Determine the [X, Y] coordinate at the center of the cell enclosing the given text.  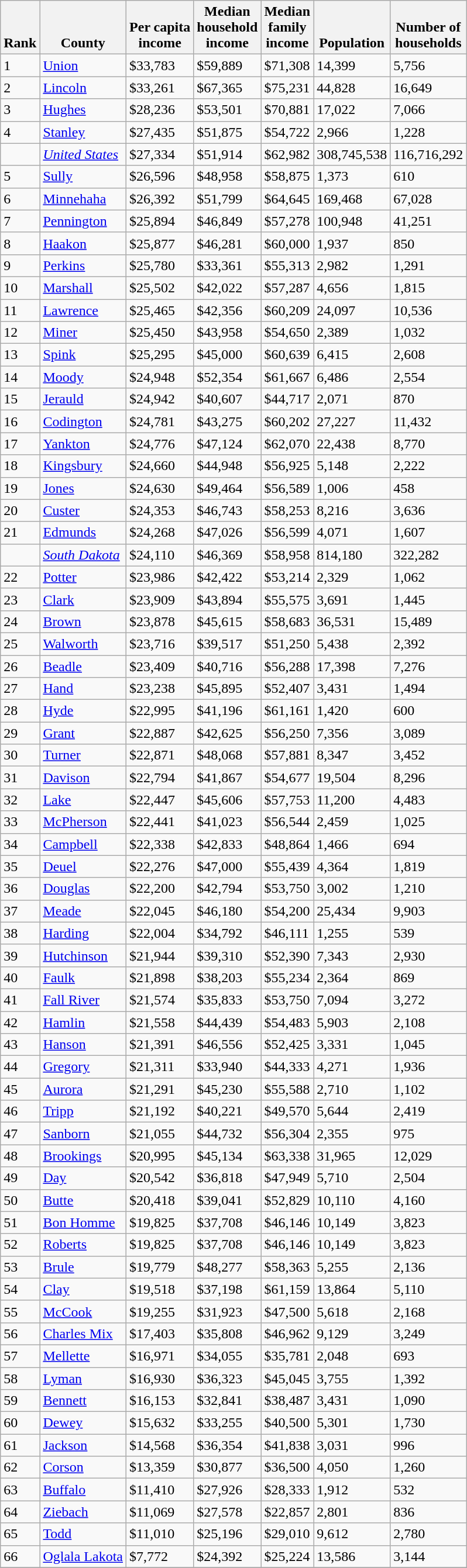
Ziebach [83, 1512]
$70,881 [287, 110]
7,066 [428, 110]
$64,645 [287, 199]
11 [20, 310]
Campbell [83, 844]
2,222 [428, 466]
$22,338 [160, 844]
$33,783 [160, 65]
$45,606 [227, 800]
60 [20, 1423]
62 [20, 1467]
56 [20, 1334]
3,272 [428, 1000]
15,489 [428, 621]
4,656 [352, 288]
9,129 [352, 1334]
Hanson [83, 1045]
$25,780 [160, 265]
Todd [83, 1534]
1,062 [428, 577]
$17,403 [160, 1334]
Hutchinson [83, 955]
458 [428, 488]
1,815 [428, 288]
$21,391 [160, 1045]
4,071 [352, 533]
$25,450 [160, 333]
$56,925 [287, 466]
2,389 [352, 333]
1,607 [428, 533]
$33,361 [227, 265]
610 [428, 177]
1,045 [428, 1045]
$13,359 [160, 1467]
54 [20, 1289]
57 [20, 1356]
Davison [83, 778]
Butte [83, 1200]
1,025 [428, 822]
4,483 [428, 800]
600 [428, 711]
Roberts [83, 1245]
Brown [83, 621]
48 [20, 1156]
$43,894 [227, 599]
$60,209 [287, 310]
Marshall [83, 288]
$45,045 [287, 1378]
4,160 [428, 1200]
Meade [83, 911]
$14,568 [160, 1445]
$44,732 [227, 1134]
24 [20, 621]
$22,276 [160, 866]
$24,660 [160, 466]
1,255 [352, 933]
1,373 [352, 177]
Minnehaha [83, 199]
5,110 [428, 1289]
322,282 [428, 555]
2,355 [352, 1134]
$35,781 [287, 1356]
10 [20, 288]
$27,578 [227, 1512]
$56,544 [287, 822]
2,710 [352, 1089]
100,948 [352, 221]
1 [20, 65]
$22,200 [160, 889]
$36,323 [227, 1378]
$46,849 [227, 221]
14 [20, 377]
$46,962 [287, 1334]
2,329 [352, 577]
$16,971 [160, 1356]
5,438 [352, 644]
5,618 [352, 1311]
1,210 [428, 889]
Day [83, 1178]
3,331 [352, 1045]
$24,942 [160, 399]
$22,045 [160, 911]
2,364 [352, 978]
$42,356 [227, 310]
66 [20, 1556]
$57,881 [287, 755]
$63,338 [287, 1156]
Buffalo [83, 1490]
$21,898 [160, 978]
$22,887 [160, 733]
$58,253 [287, 510]
$54,650 [287, 333]
Beadle [83, 666]
7,343 [352, 955]
Codington [83, 422]
1,228 [428, 132]
$52,407 [287, 689]
2,554 [428, 377]
$20,542 [160, 1178]
$38,203 [227, 978]
$57,287 [287, 288]
$56,304 [287, 1134]
30 [20, 755]
41,251 [428, 221]
Medianfamilyincome [287, 27]
$48,277 [227, 1267]
34 [20, 844]
2,168 [428, 1311]
$11,069 [160, 1512]
$44,717 [287, 399]
Walworth [83, 644]
64 [20, 1512]
$52,390 [287, 955]
$36,354 [227, 1445]
539 [428, 933]
24,097 [352, 310]
1,260 [428, 1467]
13,586 [352, 1556]
2,136 [428, 1267]
28 [20, 711]
7,094 [352, 1000]
$54,677 [287, 778]
23 [20, 599]
$23,878 [160, 621]
County [83, 27]
9 [20, 265]
2,071 [352, 399]
40 [20, 978]
$35,808 [227, 1334]
47 [20, 1134]
8,216 [352, 510]
$34,792 [227, 933]
$54,200 [287, 911]
$39,517 [227, 644]
Turner [83, 755]
Edmunds [83, 533]
116,716,292 [428, 154]
Aurora [83, 1089]
$24,630 [160, 488]
44,828 [352, 88]
$32,841 [227, 1401]
31,965 [352, 1156]
Stanley [83, 132]
$55,439 [287, 866]
59 [20, 1401]
Population [352, 27]
$23,986 [160, 577]
$41,838 [287, 1445]
$56,288 [287, 666]
$58,875 [287, 177]
Moody [83, 377]
$23,238 [160, 689]
5,756 [428, 65]
Charles Mix [83, 1334]
Custer [83, 510]
14,399 [352, 65]
$47,026 [227, 533]
$22,794 [160, 778]
$62,982 [287, 154]
$42,422 [227, 577]
1,392 [428, 1378]
$62,070 [287, 444]
$57,278 [287, 221]
55 [20, 1311]
850 [428, 243]
39 [20, 955]
Medianhouseholdincome [227, 27]
Union [83, 65]
$46,743 [227, 510]
$56,599 [287, 533]
$60,202 [287, 422]
3,452 [428, 755]
16 [20, 422]
$57,753 [287, 800]
Pennington [83, 221]
$56,589 [287, 488]
2,048 [352, 1356]
$45,000 [227, 355]
29 [20, 733]
3,691 [352, 599]
Per capitaincome [160, 27]
$51,250 [287, 644]
$40,716 [227, 666]
Lincoln [83, 88]
5,148 [352, 466]
$43,275 [227, 422]
308,745,538 [352, 154]
$22,447 [160, 800]
Haakon [83, 243]
5,301 [352, 1423]
3,002 [352, 889]
1,090 [428, 1401]
35 [20, 866]
65 [20, 1534]
2 [20, 88]
1,445 [428, 599]
49 [20, 1178]
58 [20, 1378]
Hughes [83, 110]
$29,010 [287, 1534]
$55,575 [287, 599]
Gregory [83, 1067]
9,903 [428, 911]
Faulk [83, 978]
$51,914 [227, 154]
26 [20, 666]
$35,833 [227, 1000]
3,144 [428, 1556]
$22,871 [160, 755]
Corson [83, 1467]
$26,392 [160, 199]
18 [20, 466]
$47,500 [287, 1311]
13,864 [352, 1289]
$54,483 [287, 1023]
1,032 [428, 333]
12 [20, 333]
$39,041 [227, 1200]
$22,995 [160, 711]
43 [20, 1045]
$45,230 [227, 1089]
$71,308 [287, 65]
$27,435 [160, 132]
1,937 [352, 243]
$19,255 [160, 1311]
27 [20, 689]
$15,632 [160, 1423]
$27,334 [160, 154]
36 [20, 889]
Spink [83, 355]
3,249 [428, 1334]
$25,196 [227, 1534]
22,438 [352, 444]
Dewey [83, 1423]
Miner [83, 333]
1,730 [428, 1423]
975 [428, 1134]
52 [20, 1245]
$25,295 [160, 355]
$23,716 [160, 644]
$33,940 [227, 1067]
$24,948 [160, 377]
3,089 [428, 733]
Number ofhouseholds [428, 27]
$42,833 [227, 844]
694 [428, 844]
2,504 [428, 1178]
Brookings [83, 1156]
$52,425 [287, 1045]
$40,607 [227, 399]
25,434 [352, 911]
51 [20, 1222]
Clark [83, 599]
46 [20, 1111]
Rank [20, 27]
5,710 [352, 1178]
$25,894 [160, 221]
3,636 [428, 510]
$67,365 [227, 88]
$54,722 [287, 132]
Yankton [83, 444]
$36,818 [227, 1178]
$55,234 [287, 978]
1,494 [428, 689]
$24,776 [160, 444]
6,415 [352, 355]
53 [20, 1267]
$24,781 [160, 422]
836 [428, 1512]
$33,261 [160, 88]
$24,268 [160, 533]
Hand [83, 689]
$22,857 [287, 1512]
1,912 [352, 1490]
61 [20, 1445]
Tripp [83, 1111]
37 [20, 911]
$49,570 [287, 1111]
Oglala Lakota [83, 1556]
$47,000 [227, 866]
$11,010 [160, 1534]
3 [20, 110]
41 [20, 1000]
$21,192 [160, 1111]
McPherson [83, 822]
8,296 [428, 778]
1,819 [428, 866]
$46,111 [287, 933]
$36,500 [287, 1467]
4,271 [352, 1067]
2,419 [428, 1111]
38 [20, 933]
Jerauld [83, 399]
$39,310 [227, 955]
169,468 [352, 199]
$44,439 [227, 1023]
$55,588 [287, 1089]
Sanborn [83, 1134]
20 [20, 510]
2,108 [428, 1023]
8,347 [352, 755]
$28,333 [287, 1490]
$58,683 [287, 621]
$25,502 [160, 288]
693 [428, 1356]
22 [20, 577]
2,780 [428, 1534]
33 [20, 822]
South Dakota [83, 555]
6,486 [352, 377]
$21,574 [160, 1000]
45 [20, 1089]
7,356 [352, 733]
$40,221 [227, 1111]
2,392 [428, 644]
3,755 [352, 1378]
$19,518 [160, 1289]
50 [20, 1200]
16,649 [428, 88]
Perkins [83, 265]
Hyde [83, 711]
Fall River [83, 1000]
15 [20, 399]
1,006 [352, 488]
$28,236 [160, 110]
44 [20, 1067]
$75,231 [287, 88]
McCook [83, 1311]
$24,392 [227, 1556]
4,364 [352, 866]
Sully [83, 177]
Lyman [83, 1378]
2,459 [352, 822]
$52,354 [227, 377]
3,031 [352, 1445]
63 [20, 1490]
Potter [83, 577]
Brule [83, 1267]
$20,995 [160, 1156]
$11,410 [160, 1490]
$47,949 [287, 1178]
$45,615 [227, 621]
$44,333 [287, 1067]
$47,124 [227, 444]
7,276 [428, 666]
$25,465 [160, 310]
Harding [83, 933]
$43,958 [227, 333]
2,801 [352, 1512]
Hamlin [83, 1023]
11,200 [352, 800]
4 [20, 132]
Jones [83, 488]
$21,291 [160, 1089]
9,612 [352, 1534]
$51,875 [227, 132]
$21,558 [160, 1023]
Bennett [83, 1401]
7 [20, 221]
Kingsbury [83, 466]
17,398 [352, 666]
Deuel [83, 866]
36,531 [352, 621]
$27,926 [227, 1490]
$20,418 [160, 1200]
$59,889 [227, 65]
$44,948 [227, 466]
$42,625 [227, 733]
$61,667 [287, 377]
869 [428, 978]
$21,311 [160, 1067]
Lake [83, 800]
$46,281 [227, 243]
$58,363 [287, 1267]
$53,501 [227, 110]
870 [428, 399]
21 [20, 533]
Jackson [83, 1445]
$61,161 [287, 711]
$48,958 [227, 177]
17,022 [352, 110]
8 [20, 243]
10,110 [352, 1200]
$16,153 [160, 1401]
$51,799 [227, 199]
2,982 [352, 265]
1,420 [352, 711]
United States [83, 154]
67,028 [428, 199]
5,255 [352, 1267]
$60,639 [287, 355]
32 [20, 800]
$38,487 [287, 1401]
$24,353 [160, 510]
$41,023 [227, 822]
2,608 [428, 355]
$56,250 [287, 733]
$23,409 [160, 666]
1,466 [352, 844]
19,504 [352, 778]
Clay [83, 1289]
$49,464 [227, 488]
2,966 [352, 132]
13 [20, 355]
$42,022 [227, 288]
$31,923 [227, 1311]
Lawrence [83, 310]
$46,180 [227, 911]
$53,214 [287, 577]
25 [20, 644]
$19,779 [160, 1267]
$40,500 [287, 1423]
2,930 [428, 955]
10,536 [428, 310]
4,050 [352, 1467]
$61,159 [287, 1289]
$30,877 [227, 1467]
$48,864 [287, 844]
$33,255 [227, 1423]
11,432 [428, 422]
17 [20, 444]
532 [428, 1490]
42 [20, 1023]
$55,313 [287, 265]
6 [20, 199]
$41,867 [227, 778]
Douglas [83, 889]
$7,772 [160, 1556]
$16,930 [160, 1378]
$26,596 [160, 177]
996 [428, 1445]
$45,134 [227, 1156]
Bon Homme [83, 1222]
1,102 [428, 1089]
$21,055 [160, 1134]
8,770 [428, 444]
27,227 [352, 422]
5,903 [352, 1023]
$58,958 [287, 555]
$48,068 [227, 755]
$41,196 [227, 711]
$22,441 [160, 822]
$60,000 [287, 243]
5,644 [352, 1111]
Grant [83, 733]
$22,004 [160, 933]
$25,877 [160, 243]
$46,369 [227, 555]
$52,829 [287, 1200]
$37,198 [227, 1289]
814,180 [352, 555]
12,029 [428, 1156]
19 [20, 488]
$42,794 [227, 889]
$21,944 [160, 955]
Mellette [83, 1356]
$46,556 [227, 1045]
5 [20, 177]
1,936 [428, 1067]
$24,110 [160, 555]
$23,909 [160, 599]
$25,224 [287, 1556]
1,291 [428, 265]
$45,895 [227, 689]
$34,055 [227, 1356]
31 [20, 778]
